Determine the [X, Y] coordinate at the center of the cell enclosing the given text.  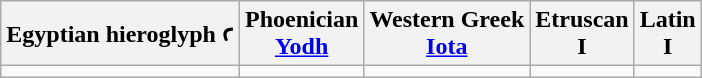
EtruscanI [582, 34]
Phoenician Yodh [301, 34]
LatinI [668, 34]
Egyptian hieroglyph ꜥ [120, 34]
Western GreekIota [447, 34]
